Identify which cell holds the provided text, then report its (X, Y) central coordinate. 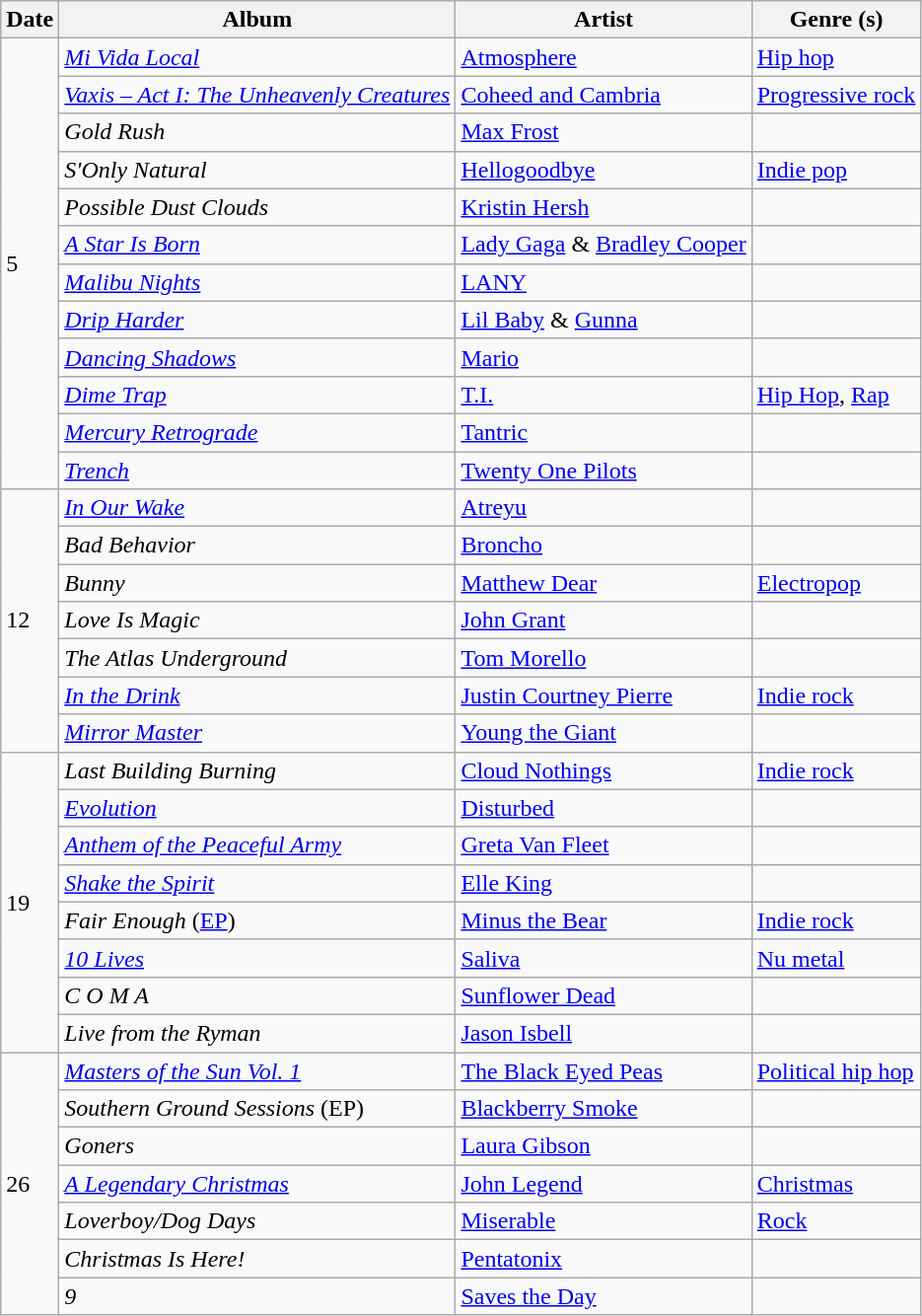
Mirror Master (257, 733)
Elle King (603, 883)
Mi Vida Local (257, 57)
A Legendary Christmas (257, 1184)
Drip Harder (257, 320)
Gold Rush (257, 132)
Possible Dust Clouds (257, 207)
Indie pop (836, 170)
Live from the Ryman (257, 1033)
Twenty One Pilots (603, 471)
Date (30, 20)
Atreyu (603, 508)
26 (30, 1183)
Goners (257, 1146)
Lil Baby & Gunna (603, 320)
In the Drink (257, 695)
Malibu Nights (257, 282)
Young the Giant (603, 733)
Disturbed (603, 808)
Evolution (257, 808)
Love Is Magic (257, 621)
Pentatonix (603, 1259)
Tom Morello (603, 658)
Bunny (257, 583)
The Atlas Underground (257, 658)
Blackberry Smoke (603, 1109)
Anthem of the Peaceful Army (257, 845)
Political hip hop (836, 1070)
Max Frost (603, 132)
A Star Is Born (257, 245)
Greta Van Fleet (603, 845)
Artist (603, 20)
Southern Ground Sessions (EP) (257, 1109)
Hip hop (836, 57)
John Grant (603, 621)
Saliva (603, 958)
12 (30, 621)
Dancing Shadows (257, 357)
Tantric (603, 432)
Christmas Is Here! (257, 1259)
Genre (s) (836, 20)
T.I. (603, 395)
9 (257, 1296)
5 (30, 264)
Trench (257, 471)
Progressive rock (836, 95)
Coheed and Cambria (603, 95)
Christmas (836, 1184)
19 (30, 902)
Shake the Spirit (257, 883)
Cloud Nothings (603, 770)
Atmosphere (603, 57)
Matthew Dear (603, 583)
S'Only Natural (257, 170)
Last Building Burning (257, 770)
Hellogoodbye (603, 170)
Vaxis – Act I: The Unheavenly Creatures (257, 95)
Saves the Day (603, 1296)
John Legend (603, 1184)
Loverboy/Dog Days (257, 1221)
Minus the Bear (603, 920)
Jason Isbell (603, 1033)
Album (257, 20)
Lady Gaga & Bradley Cooper (603, 245)
Kristin Hersh (603, 207)
Broncho (603, 546)
The Black Eyed Peas (603, 1070)
Sunflower Dead (603, 995)
Nu metal (836, 958)
Justin Courtney Pierre (603, 695)
Fair Enough (EP) (257, 920)
Laura Gibson (603, 1146)
Electropop (836, 583)
LANY (603, 282)
In Our Wake (257, 508)
Rock (836, 1221)
Mercury Retrograde (257, 432)
Dime Trap (257, 395)
Hip Hop, Rap (836, 395)
Masters of the Sun Vol. 1 (257, 1070)
C O M A (257, 995)
Mario (603, 357)
Bad Behavior (257, 546)
Miserable (603, 1221)
10 Lives (257, 958)
